Locate the cell with the specified text and output its [X, Y] center coordinate. 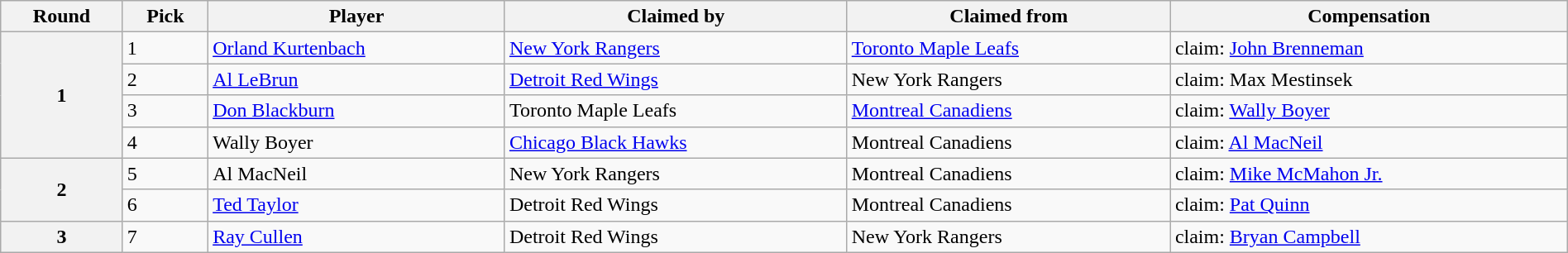
7 [165, 236]
Al LeBrun [357, 79]
Player [357, 17]
Chicago Black Hawks [676, 142]
claim: Mike McMahon Jr. [1369, 174]
claim: John Brenneman [1369, 48]
claim: Wally Boyer [1369, 111]
claim: Bryan Campbell [1369, 236]
claim: Max Mestinsek [1369, 79]
Don Blackburn [357, 111]
Ray Cullen [357, 236]
Claimed by [676, 17]
Round [61, 17]
Pick [165, 17]
Al MacNeil [357, 174]
Ted Taylor [357, 205]
Claimed from [1009, 17]
claim: Al MacNeil [1369, 142]
Compensation [1369, 17]
Orland Kurtenbach [357, 48]
4 [165, 142]
Wally Boyer [357, 142]
claim: Pat Quinn [1369, 205]
5 [165, 174]
6 [165, 205]
